Locate the cell with the specified text and output its [X, Y] center coordinate. 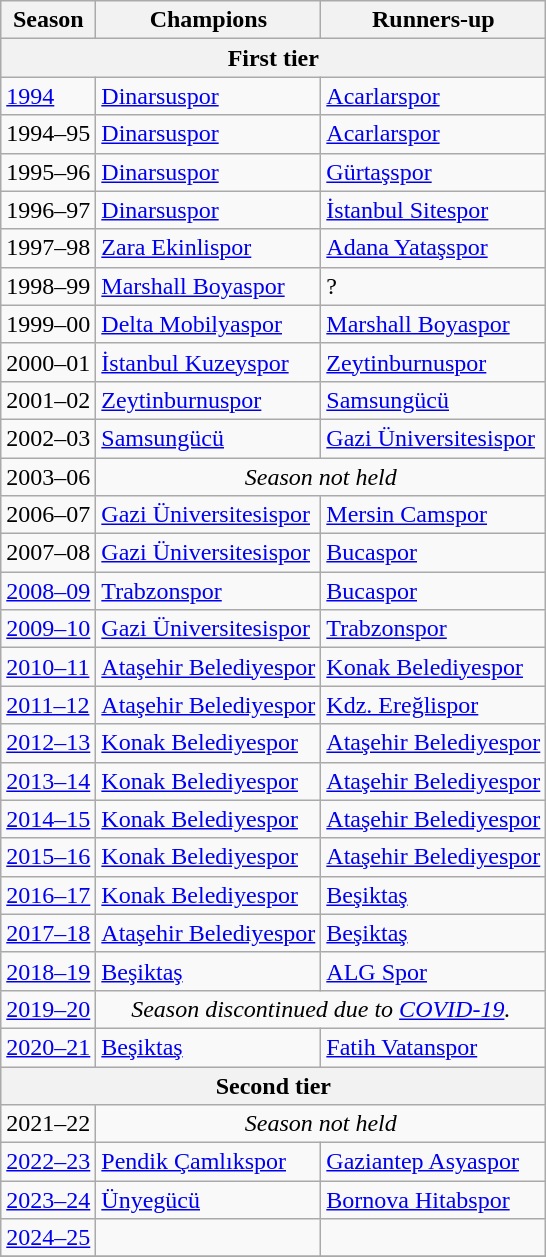
2006–07 [48, 515]
Adana Yataşspor [434, 248]
2023–24 [48, 1200]
2011–12 [48, 705]
Gaziantep Asyaspor [434, 1162]
? [434, 286]
2017–18 [48, 933]
2008–09 [48, 591]
ALG Spor [434, 971]
2012–13 [48, 743]
1998–99 [48, 286]
Season discontinued due to COVID-19. [321, 1009]
Kdz. Ereğlispor [434, 705]
2021–22 [48, 1124]
2007–08 [48, 553]
Bornova Hitabspor [434, 1200]
2002–03 [48, 438]
2024–25 [48, 1238]
2022–23 [48, 1162]
Gürtaşspor [434, 172]
Second tier [274, 1085]
2009–10 [48, 629]
İstanbul Kuzeyspor [208, 362]
Zara Ekinlispor [208, 248]
2020–21 [48, 1047]
2016–17 [48, 895]
Runners-up [434, 20]
2000–01 [48, 362]
First tier [274, 58]
1996–97 [48, 210]
Pendik Çamlıkspor [208, 1162]
Champions [208, 20]
Fatih Vatanspor [434, 1047]
1997–98 [48, 248]
Mersin Camspor [434, 515]
1995–96 [48, 172]
1994–95 [48, 134]
2015–16 [48, 857]
Delta Mobilyaspor [208, 324]
2018–19 [48, 971]
2001–02 [48, 400]
2010–11 [48, 667]
1999–00 [48, 324]
2013–14 [48, 781]
2019–20 [48, 1009]
Season [48, 20]
2003–06 [48, 477]
İstanbul Sitespor [434, 210]
Ünyegücü [208, 1200]
2014–15 [48, 819]
1994 [48, 96]
